Output the (x, y) coordinate of the center of the cell containing the given text.  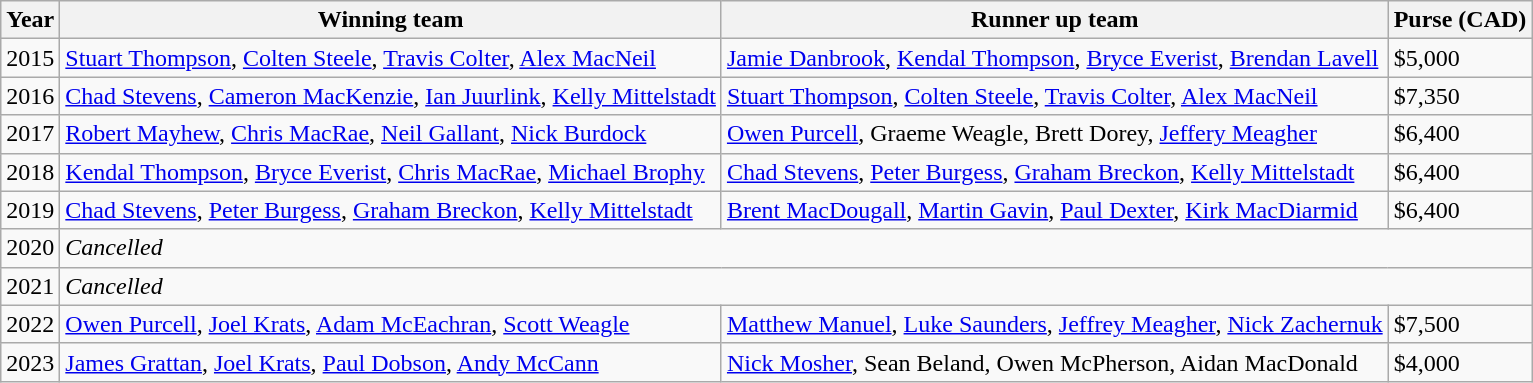
$7,350 (1460, 96)
2019 (30, 210)
2017 (30, 134)
Runner up team (1054, 20)
2016 (30, 96)
2023 (30, 362)
$7,500 (1460, 324)
$5,000 (1460, 58)
James Grattan, Joel Krats, Paul Dobson, Andy McCann (391, 362)
Purse (CAD) (1460, 20)
Nick Mosher, Sean Beland, Owen McPherson, Aidan MacDonald (1054, 362)
2020 (30, 248)
Kendal Thompson, Bryce Everist, Chris MacRae, Michael Brophy (391, 172)
Brent MacDougall, Martin Gavin, Paul Dexter, Kirk MacDiarmid (1054, 210)
2015 (30, 58)
Owen Purcell, Graeme Weagle, Brett Dorey, Jeffery Meagher (1054, 134)
2018 (30, 172)
Chad Stevens, Cameron MacKenzie, Ian Juurlink, Kelly Mittelstadt (391, 96)
2021 (30, 286)
Robert Mayhew, Chris MacRae, Neil Gallant, Nick Burdock (391, 134)
Year (30, 20)
$4,000 (1460, 362)
2022 (30, 324)
Winning team (391, 20)
Jamie Danbrook, Kendal Thompson, Bryce Everist, Brendan Lavell (1054, 58)
Matthew Manuel, Luke Saunders, Jeffrey Meagher, Nick Zachernuk (1054, 324)
Owen Purcell, Joel Krats, Adam McEachran, Scott Weagle (391, 324)
